Provide the (x, y) coordinate of the cell's center where the given text is located.  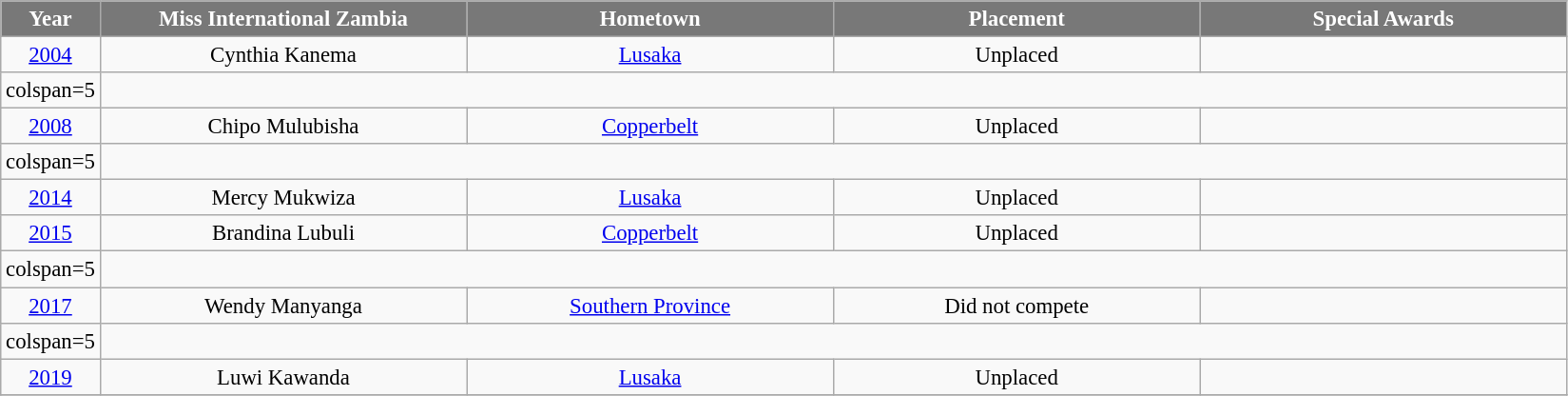
Special Awards (1384, 19)
Mercy Mukwiza (283, 198)
2017 (50, 306)
2014 (50, 198)
Placement (1016, 19)
Did not compete (1016, 306)
Brandina Lubuli (283, 233)
Cynthia Kanema (283, 55)
2015 (50, 233)
Luwi Kawanda (283, 377)
Southern Province (650, 306)
Year (50, 19)
Chipo Mulubisha (283, 127)
Wendy Manyanga (283, 306)
Hometown (650, 19)
2008 (50, 127)
2019 (50, 377)
Miss International Zambia (283, 19)
2004 (50, 55)
